Locate the cell with the specified text and output its (x, y) center coordinate. 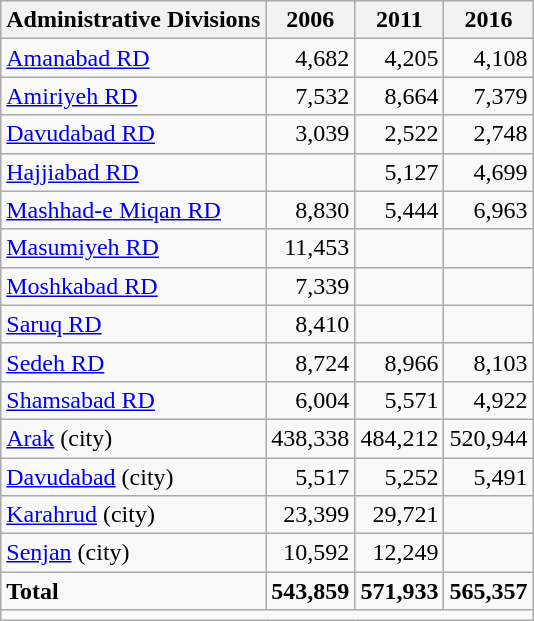
23,399 (310, 515)
6,004 (310, 400)
Senjan (city) (134, 553)
29,721 (400, 515)
4,205 (400, 58)
Hajjiabad RD (134, 172)
8,724 (310, 362)
7,339 (310, 286)
Masumiyeh RD (134, 248)
Karahrud (city) (134, 515)
Shamsabad RD (134, 400)
8,830 (310, 210)
3,039 (310, 134)
Amiriyeh RD (134, 96)
7,379 (488, 96)
5,127 (400, 172)
520,944 (488, 438)
4,682 (310, 58)
Moshkabad RD (134, 286)
8,103 (488, 362)
Mashhad-e Miqan RD (134, 210)
Total (134, 591)
2,522 (400, 134)
5,444 (400, 210)
4,108 (488, 58)
5,571 (400, 400)
438,338 (310, 438)
8,410 (310, 324)
Amanabad RD (134, 58)
Davudabad RD (134, 134)
10,592 (310, 553)
2011 (400, 20)
8,664 (400, 96)
4,699 (488, 172)
571,933 (400, 591)
Sedeh RD (134, 362)
Saruq RD (134, 324)
12,249 (400, 553)
565,357 (488, 591)
Administrative Divisions (134, 20)
Davudabad (city) (134, 477)
5,517 (310, 477)
484,212 (400, 438)
Arak (city) (134, 438)
5,491 (488, 477)
7,532 (310, 96)
11,453 (310, 248)
2006 (310, 20)
6,963 (488, 210)
4,922 (488, 400)
8,966 (400, 362)
2,748 (488, 134)
2016 (488, 20)
543,859 (310, 591)
5,252 (400, 477)
